Determine the [x, y] coordinate at the center of the cell enclosing the given text.  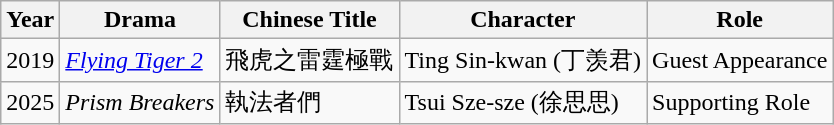
2019 [30, 60]
Ting Sin-kwan (丁羡君) [523, 60]
飛虎之雷霆極戰 [310, 60]
Guest Appearance [740, 60]
Flying Tiger 2 [140, 60]
2025 [30, 102]
Tsui Sze-sze (徐思思) [523, 102]
Role [740, 20]
Year [30, 20]
Supporting Role [740, 102]
Chinese Title [310, 20]
Drama [140, 20]
執法者們 [310, 102]
Prism Breakers [140, 102]
Character [523, 20]
